Provide the (x, y) coordinate of the cell's center where the given text is located.  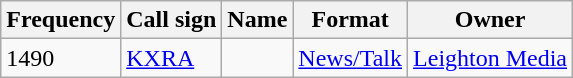
KXRA (172, 58)
1490 (61, 58)
Call sign (172, 20)
News/Talk (350, 58)
Owner (490, 20)
Name (258, 20)
Format (350, 20)
Frequency (61, 20)
Leighton Media (490, 58)
